Provide the [X, Y] coordinate of the cell's center where the given text is located.  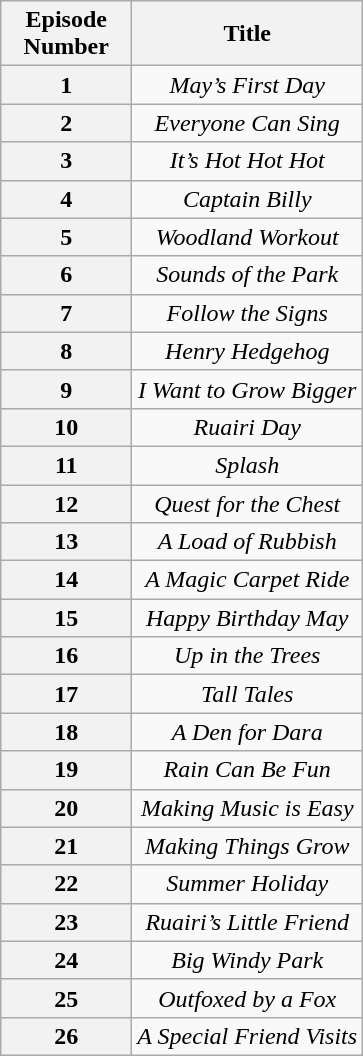
Tall Tales [248, 694]
A Magic Carpet Ride [248, 580]
Sounds of the Park [248, 275]
Splash [248, 465]
23 [66, 922]
15 [66, 618]
Woodland Workout [248, 237]
6 [66, 275]
Ruairi’s Little Friend [248, 922]
21 [66, 846]
Making Things Grow [248, 846]
14 [66, 580]
Outfoxed by a Fox [248, 998]
Captain Billy [248, 199]
18 [66, 732]
22 [66, 884]
I Want to Grow Bigger [248, 389]
13 [66, 542]
Big Windy Park [248, 960]
Up in the Trees [248, 656]
Rain Can Be Fun [248, 770]
Episode Number [66, 34]
Follow the Signs [248, 313]
Title [248, 34]
1 [66, 85]
11 [66, 465]
Making Music is Easy [248, 808]
Everyone Can Sing [248, 123]
Ruairi Day [248, 427]
Quest for the Chest [248, 503]
Happy Birthday May [248, 618]
10 [66, 427]
A Den for Dara [248, 732]
8 [66, 351]
25 [66, 998]
It’s Hot Hot Hot [248, 161]
20 [66, 808]
19 [66, 770]
A Special Friend Visits [248, 1036]
7 [66, 313]
9 [66, 389]
3 [66, 161]
2 [66, 123]
12 [66, 503]
5 [66, 237]
4 [66, 199]
A Load of Rubbish [248, 542]
Summer Holiday [248, 884]
24 [66, 960]
May’s First Day [248, 85]
16 [66, 656]
26 [66, 1036]
Henry Hedgehog [248, 351]
17 [66, 694]
